Extract the (X, Y) coordinate from the center of the cell holding the provided text.  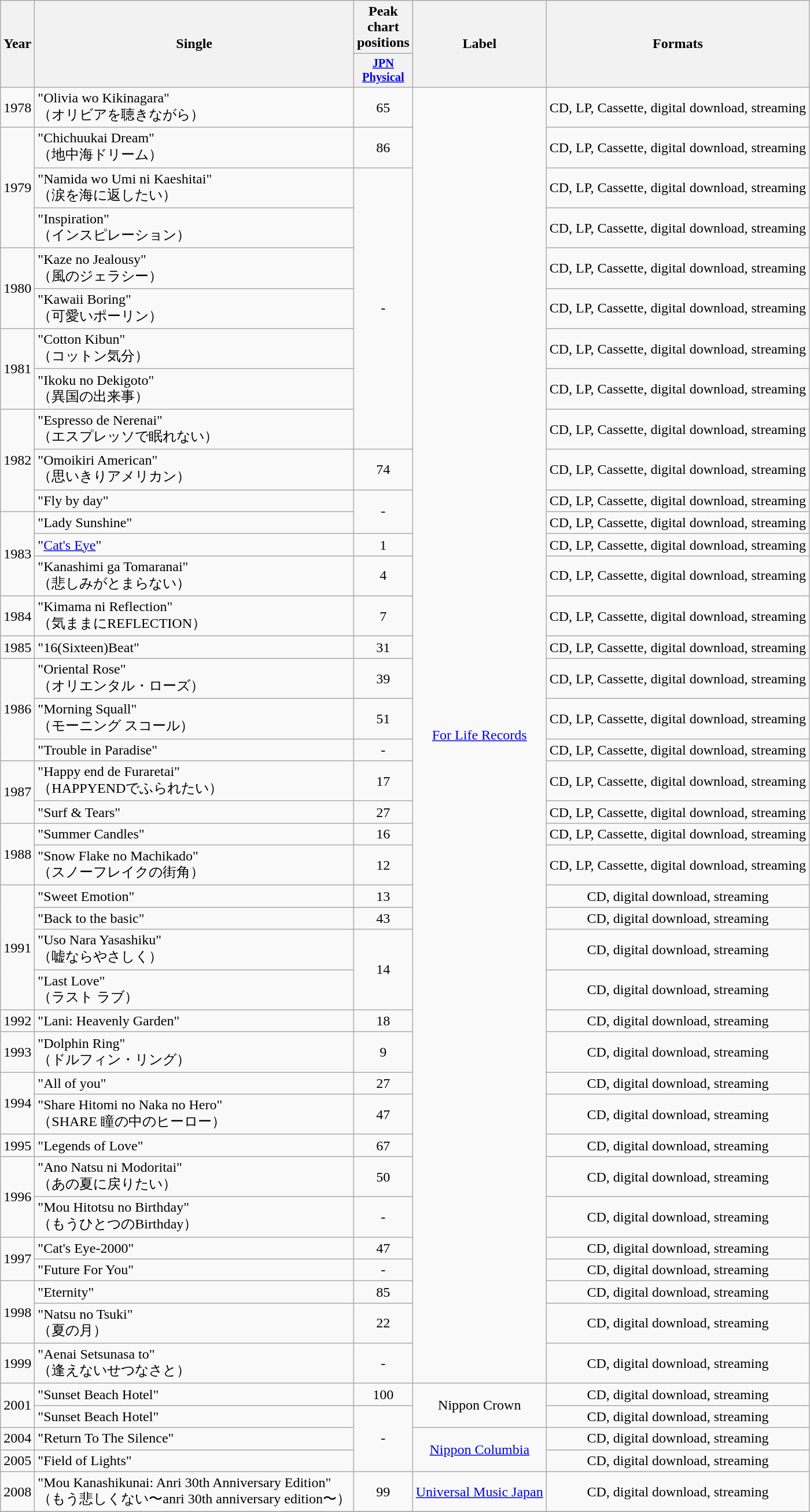
51 (383, 719)
1998 (17, 1312)
17 (383, 781)
"Field of Lights" (194, 1461)
1999 (17, 1363)
14 (383, 970)
"Mou Kanashikunai: Anri 30th Anniversary Edition"（もう悲しくない〜anri 30th anniversary edition〜） (194, 1492)
9 (383, 1052)
1987 (17, 792)
65 (383, 107)
16 (383, 834)
39 (383, 678)
"Espresso de Nerenai"（エスプレッソで眠れない） (194, 429)
1992 (17, 1021)
"Surf & Tears" (194, 812)
13 (383, 896)
"Lady Sunshine" (194, 523)
1979 (17, 187)
"Kimama ni Reflection"（気ままにREFLECTION） (194, 616)
1997 (17, 1259)
12 (383, 865)
"Morning Squall"（モーニング スコール） (194, 719)
"Ano Natsu ni Modoritai"（あの夏に戻りたい） (194, 1176)
Nippon Crown (479, 1406)
"Share Hitomi no Naka no Hero"（SHARE 瞳の中のヒーロー） (194, 1114)
"Happy end de Furaretai"（HAPPYENDでふられたい） (194, 781)
"Aenai Setsunasa to"（逢えないせつなさと） (194, 1363)
"Trouble in Paradise" (194, 750)
1978 (17, 107)
"Chichuukai Dream"（地中海ドリーム） (194, 148)
Single (194, 44)
1984 (17, 616)
"Mou Hitotsu no Birthday"（もうひとつのBirthday） (194, 1217)
"Return To The Silence" (194, 1439)
"Fly by day" (194, 501)
JPNPhysical (383, 71)
Nippon Columbia (479, 1450)
"Eternity" (194, 1292)
43 (383, 918)
4 (383, 576)
"Kanashimi ga Tomaranai"（悲しみがとまらない） (194, 576)
"Ikoku no Dekigoto"（異国の出来事） (194, 389)
"Last Love"（ラスト ラブ） (194, 990)
1985 (17, 647)
Peak chart positions (383, 27)
1996 (17, 1197)
2005 (17, 1461)
"Cat's Eye" (194, 545)
"Lani: Heavenly Garden" (194, 1021)
7 (383, 616)
"Cotton Kibun"（コットン気分） (194, 349)
1982 (17, 461)
1994 (17, 1103)
2008 (17, 1492)
"Omoikiri American"（思いきりアメリカン） (194, 470)
Year (17, 44)
1991 (17, 948)
18 (383, 1021)
1995 (17, 1145)
1 (383, 545)
1993 (17, 1052)
"16(Sixteen)Beat" (194, 647)
2004 (17, 1439)
"Uso Nara Yasashiku"（嘘ならやさしく） (194, 950)
Label (479, 44)
31 (383, 647)
1980 (17, 288)
1988 (17, 854)
"Legends of Love" (194, 1145)
22 (383, 1323)
50 (383, 1176)
74 (383, 470)
"Cat's Eye-2000" (194, 1248)
67 (383, 1145)
For Life Records (479, 735)
1981 (17, 369)
"Olivia wo Kikinagara"（オリビアを聴きながら） (194, 107)
"Summer Candles" (194, 834)
85 (383, 1292)
86 (383, 148)
"Future For You" (194, 1270)
"Kaze no Jealousy"（風のジェラシー） (194, 268)
"Natsu no Tsuki"（夏の月） (194, 1323)
1983 (17, 554)
100 (383, 1395)
Formats (678, 44)
"Snow Flake no Machikado"（スノーフレイクの街角） (194, 865)
2001 (17, 1406)
"Dolphin Ring"（ドルフィン・リング） (194, 1052)
"Sweet Emotion" (194, 896)
"Kawaii Boring"（可愛いポーリン） (194, 308)
"Namida wo Umi ni Kaeshitai"（涙を海に返したい） (194, 188)
"Oriental Rose"（オリエンタル・ローズ） (194, 678)
"Inspiration"（インスピレーション） (194, 228)
"All of you" (194, 1083)
99 (383, 1492)
1986 (17, 709)
Universal Music Japan (479, 1492)
"Back to the basic" (194, 918)
